Return the [x, y] coordinate for the center point of the cell that contains the specified text.  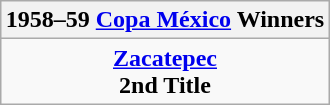
1958–59 Copa México Winners [165, 20]
Zacatepec2nd Title [165, 72]
